Find where the given text appears and provide that cell's center as (X, Y) coordinate. 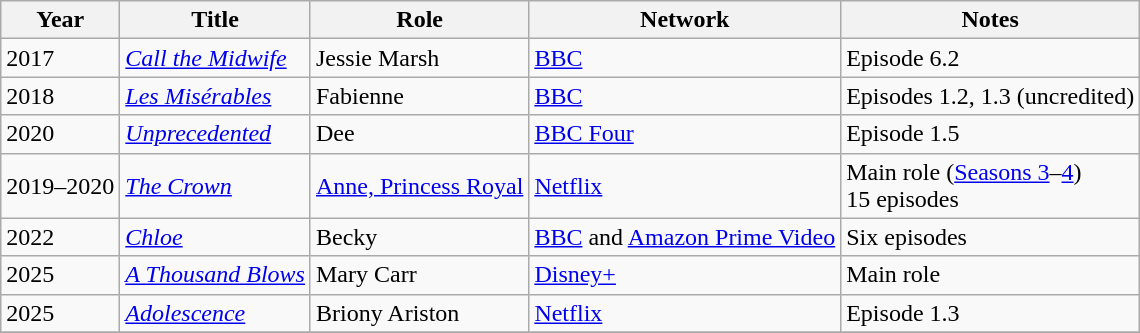
Main role (990, 275)
2017 (60, 58)
Anne, Princess Royal (419, 186)
2022 (60, 237)
Episode 1.3 (990, 313)
Adolescence (216, 313)
Les Misérables (216, 96)
Year (60, 20)
Title (216, 20)
BBC and Amazon Prime Video (685, 237)
The Crown (216, 186)
Jessie Marsh (419, 58)
Call the Midwife (216, 58)
Episode 1.5 (990, 134)
BBC Four (685, 134)
Main role (Seasons 3–4)15 episodes (990, 186)
Chloe (216, 237)
Episodes 1.2, 1.3 (uncredited) (990, 96)
Episode 6.2 (990, 58)
Briony Ariston (419, 313)
Unprecedented (216, 134)
Disney+ (685, 275)
Dee (419, 134)
Role (419, 20)
A Thousand Blows (216, 275)
2018 (60, 96)
2020 (60, 134)
Network (685, 20)
Six episodes (990, 237)
Becky (419, 237)
Fabienne (419, 96)
2019–2020 (60, 186)
Mary Carr (419, 275)
Notes (990, 20)
